Return (x, y) of the center of cell containing provided text 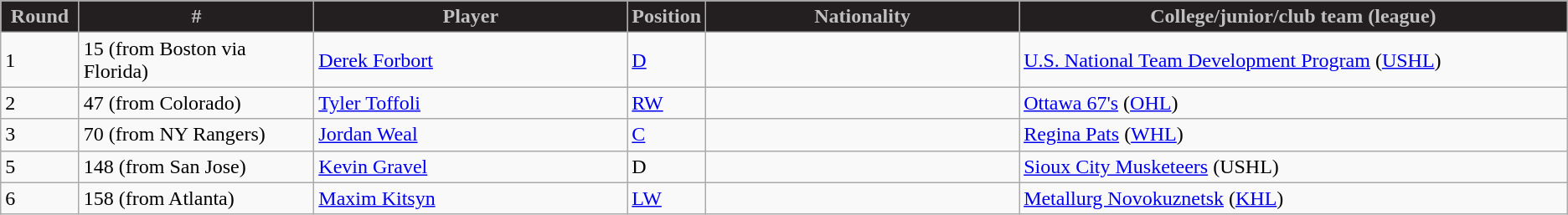
158 (from Atlanta) (196, 198)
3 (40, 135)
Sioux City Musketeers (USHL) (1293, 166)
148 (from San Jose) (196, 166)
5 (40, 166)
Position (667, 17)
1 (40, 60)
LW (667, 198)
15 (from Boston via Florida) (196, 60)
Regina Pats (WHL) (1293, 135)
Round (40, 17)
# (196, 17)
Metallurg Novokuznetsk (KHL) (1293, 198)
U.S. National Team Development Program (USHL) (1293, 60)
C (667, 135)
47 (from Colorado) (196, 103)
Maxim Kitsyn (471, 198)
2 (40, 103)
70 (from NY Rangers) (196, 135)
Nationality (863, 17)
Derek Forbort (471, 60)
College/junior/club team (league) (1293, 17)
Kevin Gravel (471, 166)
RW (667, 103)
Jordan Weal (471, 135)
Player (471, 17)
Ottawa 67's (OHL) (1293, 103)
Tyler Toffoli (471, 103)
6 (40, 198)
